Determine the (X, Y) coordinate at the center of the cell enclosing the given text.  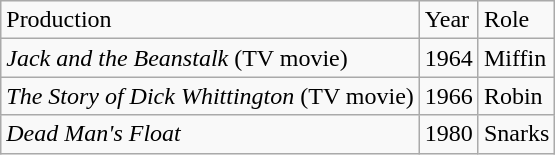
1966 (448, 96)
Dead Man's Float (210, 134)
1980 (448, 134)
Year (448, 20)
1964 (448, 58)
Snarks (516, 134)
The Story of Dick Whittington (TV movie) (210, 96)
Production (210, 20)
Role (516, 20)
Robin (516, 96)
Jack and the Beanstalk (TV movie) (210, 58)
Miffin (516, 58)
